Pinpoint the cell where the given text exists, returning its (X, Y) midpoint coordinate. 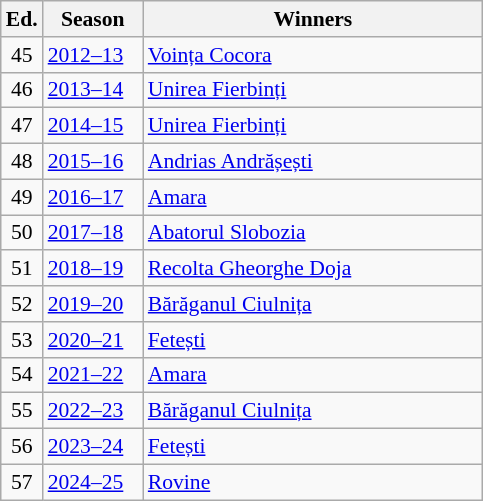
56 (22, 447)
2024–25 (93, 482)
2022–23 (93, 411)
48 (22, 162)
49 (22, 197)
2012–13 (93, 55)
2019–20 (93, 304)
Ed. (22, 19)
50 (22, 233)
2015–16 (93, 162)
Voința Cocora (313, 55)
2017–18 (93, 233)
57 (22, 482)
2013–14 (93, 90)
Abatorul Slobozia (313, 233)
52 (22, 304)
2018–19 (93, 269)
Recolta Gheorghe Doja (313, 269)
Winners (313, 19)
2021–22 (93, 375)
2016–17 (93, 197)
54 (22, 375)
45 (22, 55)
55 (22, 411)
51 (22, 269)
2020–21 (93, 340)
46 (22, 90)
Andrias Andrășești (313, 162)
Season (93, 19)
47 (22, 126)
2014–15 (93, 126)
Rovine (313, 482)
2023–24 (93, 447)
53 (22, 340)
